Identify which cell holds the provided text, then report its [X, Y] central coordinate. 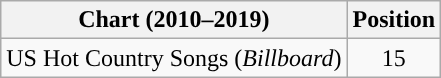
Position [394, 20]
15 [394, 58]
Chart (2010–2019) [174, 20]
US Hot Country Songs (Billboard) [174, 58]
